Output the (X, Y) coordinate of the center of the cell containing the given text.  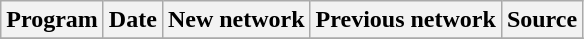
Previous network (406, 20)
New network (236, 20)
Source (542, 20)
Date (132, 20)
Program (52, 20)
